Return [x, y] of the center of cell containing provided text 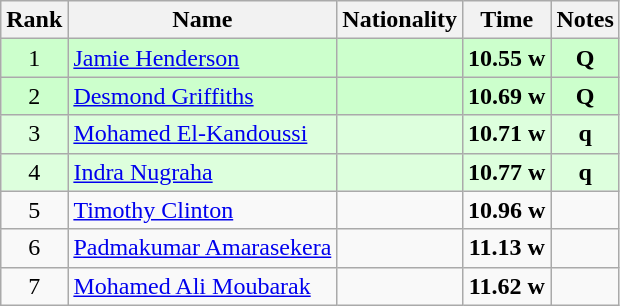
2 [34, 96]
Notes [585, 20]
Time [507, 20]
7 [34, 286]
10.71 w [507, 134]
Timothy Clinton [202, 210]
Name [202, 20]
3 [34, 134]
Rank [34, 20]
11.13 w [507, 248]
Padmakumar Amarasekera [202, 248]
10.69 w [507, 96]
5 [34, 210]
Nationality [400, 20]
1 [34, 58]
Mohamed Ali Moubarak [202, 286]
10.55 w [507, 58]
11.62 w [507, 286]
4 [34, 172]
Desmond Griffiths [202, 96]
6 [34, 248]
10.96 w [507, 210]
10.77 w [507, 172]
Jamie Henderson [202, 58]
Indra Nugraha [202, 172]
Mohamed El-Kandoussi [202, 134]
